From the cell containing the given text, extract its center point as [X, Y] coordinate. 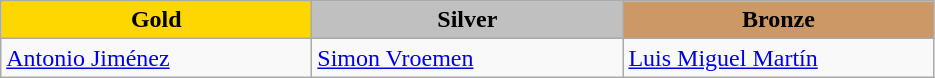
Silver [468, 20]
Bronze [778, 20]
Gold [156, 20]
Antonio Jiménez [156, 58]
Luis Miguel Martín [778, 58]
Simon Vroemen [468, 58]
